Output the (X, Y) coordinate of the center of the cell containing the given text.  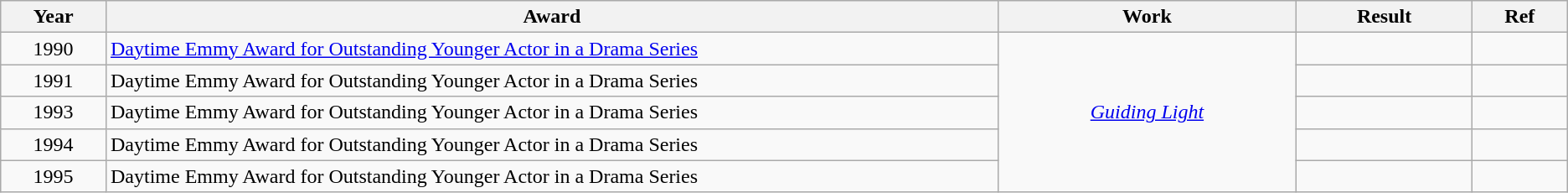
1994 (54, 144)
Award (551, 17)
1991 (54, 81)
1990 (54, 49)
Ref (1519, 17)
Result (1385, 17)
Guiding Light (1148, 112)
Work (1148, 17)
1993 (54, 112)
Year (54, 17)
1995 (54, 176)
